Provide the (X, Y) coordinate of the cell's center where the given text is located.  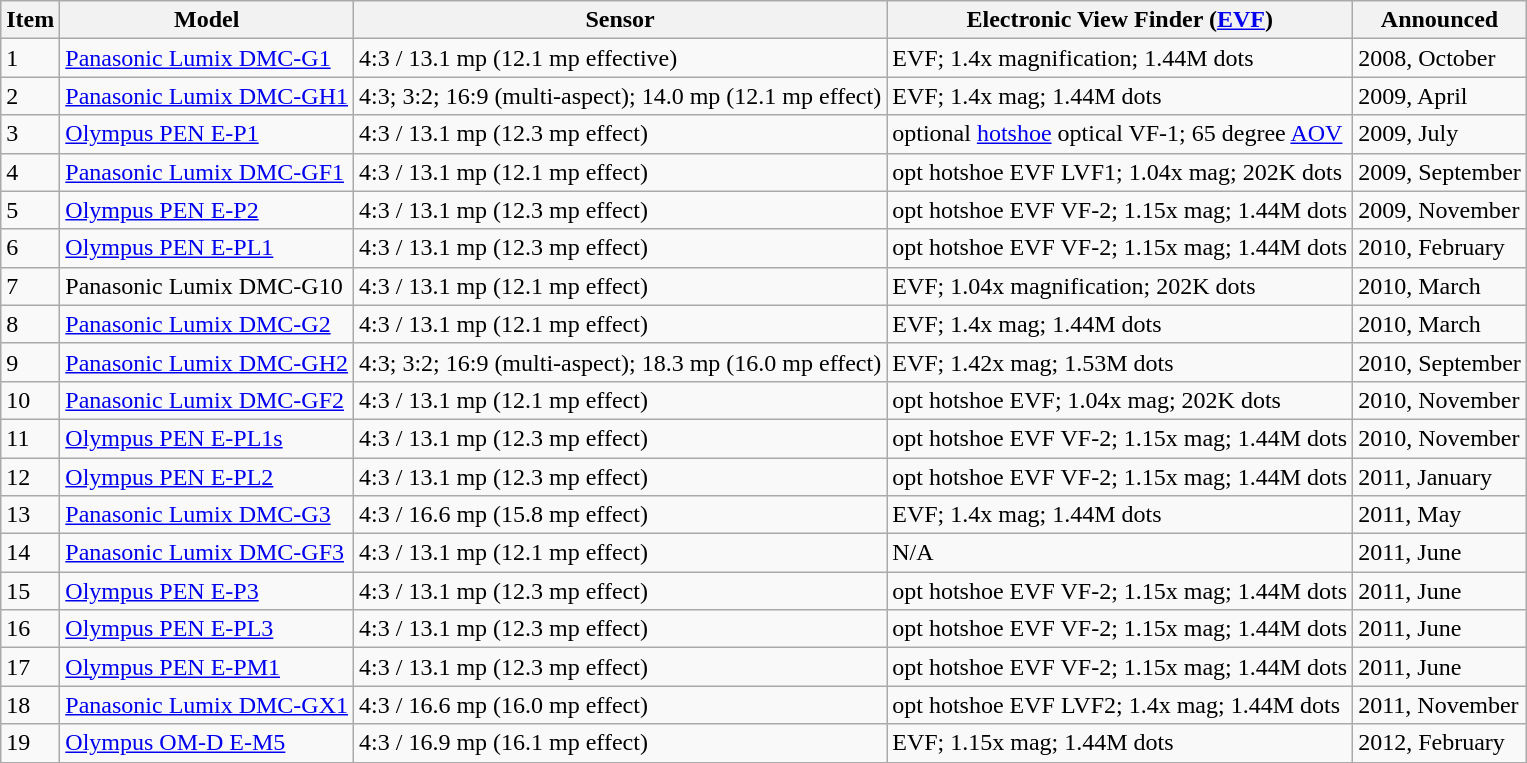
4:3 / 16.6 mp (15.8 mp effect) (620, 515)
2008, October (1440, 58)
EVF; 1.04x magnification; 202K dots (1120, 286)
2010, February (1440, 248)
2 (30, 96)
15 (30, 591)
Model (207, 20)
10 (30, 400)
Electronic View Finder (EVF) (1120, 20)
Olympus PEN E-PL3 (207, 629)
4 (30, 172)
Olympus PEN E-PL2 (207, 477)
6 (30, 248)
Olympus PEN E-PL1s (207, 438)
Panasonic Lumix DMC-G2 (207, 324)
Panasonic Lumix DMC-G10 (207, 286)
Panasonic Lumix DMC-GH1 (207, 96)
5 (30, 210)
2011, November (1440, 705)
9 (30, 362)
optional hotshoe optical VF-1; 65 degree AOV (1120, 134)
Panasonic Lumix DMC-GF3 (207, 553)
EVF; 1.15x mag; 1.44M dots (1120, 743)
opt hotshoe EVF; 1.04x mag; 202K dots (1120, 400)
4:3 / 16.6 mp (16.0 mp effect) (620, 705)
11 (30, 438)
Sensor (620, 20)
19 (30, 743)
2009, July (1440, 134)
2009, April (1440, 96)
Item (30, 20)
Panasonic Lumix DMC-G1 (207, 58)
opt hotshoe EVF LVF1; 1.04x mag; 202K dots (1120, 172)
Olympus PEN E-P2 (207, 210)
Panasonic Lumix DMC-GX1 (207, 705)
4:3 / 16.9 mp (16.1 mp effect) (620, 743)
Panasonic Lumix DMC-G3 (207, 515)
2012, February (1440, 743)
4:3; 3:2; 16:9 (multi-aspect); 18.3 mp (16.0 mp effect) (620, 362)
Olympus PEN E-PL1 (207, 248)
EVF; 1.4x magnification; 1.44M dots (1120, 58)
14 (30, 553)
2010, September (1440, 362)
13 (30, 515)
Announced (1440, 20)
Panasonic Lumix DMC-GH2 (207, 362)
Olympus OM-D E-M5 (207, 743)
EVF; 1.42x mag; 1.53M dots (1120, 362)
Panasonic Lumix DMC-GF1 (207, 172)
7 (30, 286)
3 (30, 134)
1 (30, 58)
18 (30, 705)
Olympus PEN E-PM1 (207, 667)
2009, September (1440, 172)
2011, January (1440, 477)
2009, November (1440, 210)
8 (30, 324)
N/A (1120, 553)
4:3 / 13.1 mp (12.1 mp effective) (620, 58)
Panasonic Lumix DMC-GF2 (207, 400)
opt hotshoe EVF LVF2; 1.4x mag; 1.44M dots (1120, 705)
16 (30, 629)
2011, May (1440, 515)
Olympus PEN E-P1 (207, 134)
Olympus PEN E-P3 (207, 591)
17 (30, 667)
12 (30, 477)
4:3; 3:2; 16:9 (multi-aspect); 14.0 mp (12.1 mp effect) (620, 96)
